Detect which cell encompasses the target text, then output its (X, Y) center coordinate. 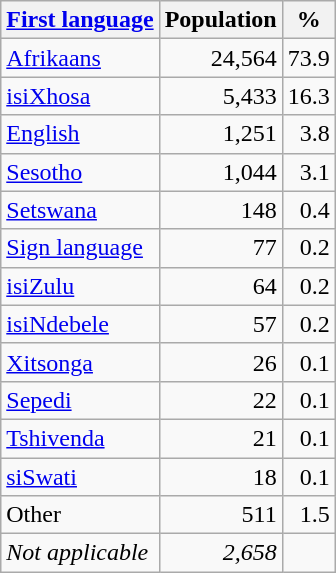
511 (220, 515)
isiZulu (80, 286)
Sesotho (80, 172)
3.1 (308, 172)
77 (220, 248)
5,433 (220, 96)
21 (220, 438)
isiNdebele (80, 324)
57 (220, 324)
1.5 (308, 515)
18 (220, 477)
Population (220, 20)
1,044 (220, 172)
148 (220, 210)
16.3 (308, 96)
2,658 (220, 553)
22 (220, 400)
Setswana (80, 210)
Afrikaans (80, 58)
First language (80, 20)
Sepedi (80, 400)
Not applicable (80, 553)
3.8 (308, 134)
0.4 (308, 210)
24,564 (220, 58)
Tshivenda (80, 438)
73.9 (308, 58)
isiXhosa (80, 96)
Sign language (80, 248)
% (308, 20)
64 (220, 286)
siSwati (80, 477)
26 (220, 362)
English (80, 134)
Other (80, 515)
1,251 (220, 134)
Xitsonga (80, 362)
